Identify which cell holds the provided text, then report its [X, Y] central coordinate. 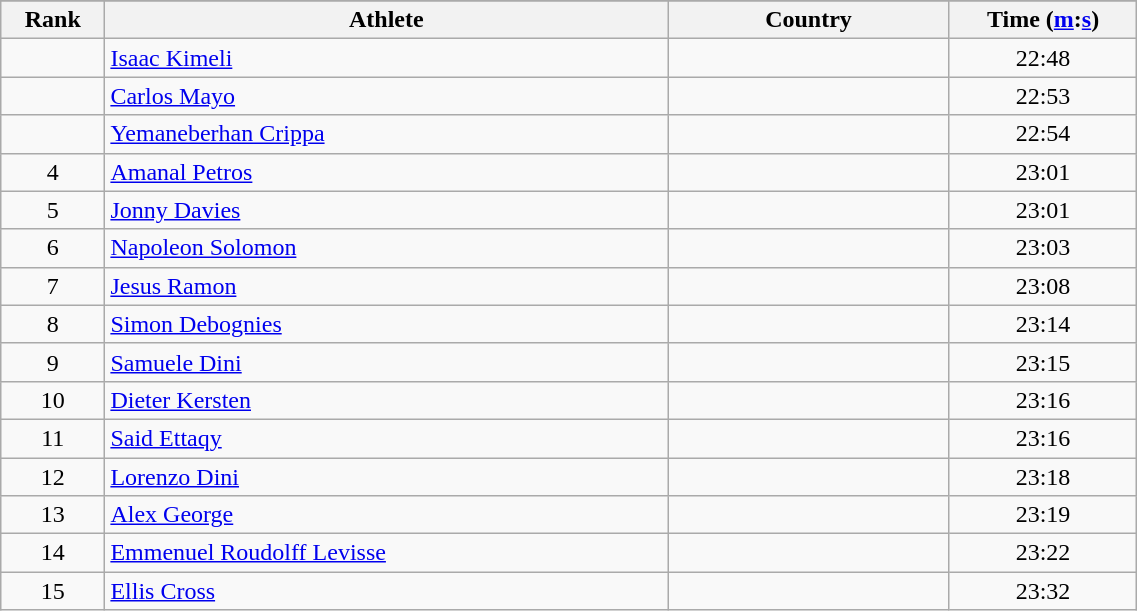
Lorenzo Dini [386, 477]
9 [53, 362]
Jonny Davies [386, 210]
Time (m:s) [1043, 20]
Country [808, 20]
7 [53, 286]
Athlete [386, 20]
22:48 [1043, 58]
Amanal Petros [386, 172]
23:15 [1043, 362]
Rank [53, 20]
Said Ettaqy [386, 438]
Jesus Ramon [386, 286]
Yemaneberhan Crippa [386, 134]
4 [53, 172]
23:19 [1043, 515]
23:14 [1043, 324]
8 [53, 324]
Isaac Kimeli [386, 58]
10 [53, 400]
22:54 [1043, 134]
13 [53, 515]
23:22 [1043, 553]
23:18 [1043, 477]
Dieter Kersten [386, 400]
Carlos Mayo [386, 96]
6 [53, 248]
23:08 [1043, 286]
14 [53, 553]
Ellis Cross [386, 591]
11 [53, 438]
22:53 [1043, 96]
5 [53, 210]
12 [53, 477]
Napoleon Solomon [386, 248]
Emmenuel Roudolff Levisse [386, 553]
23:32 [1043, 591]
23:03 [1043, 248]
15 [53, 591]
Alex George [386, 515]
Simon Debognies [386, 324]
Samuele Dini [386, 362]
